Capture the cell that displays the provided text and extract its (x, y) central coordinate. 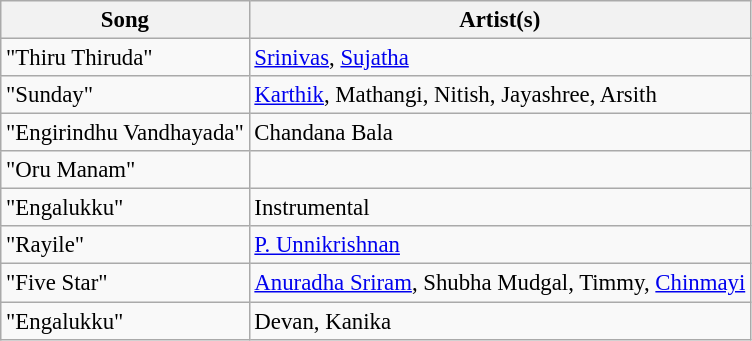
Devan, Kanika (500, 321)
"Five Star" (125, 283)
Chandana Bala (500, 133)
Artist(s) (500, 20)
Srinivas, Sujatha (500, 58)
Song (125, 20)
Karthik, Mathangi, Nitish, Jayashree, Arsith (500, 95)
"Engirindhu Vandhayada" (125, 133)
"Thiru Thiruda" (125, 58)
Anuradha Sriram, Shubha Mudgal, Timmy, Chinmayi (500, 283)
Instrumental (500, 208)
"Sunday" (125, 95)
"Rayile" (125, 245)
P. Unnikrishnan (500, 245)
"Oru Manam" (125, 170)
